For the text-containing cell, return its midpoint in [X, Y] coordinate format. 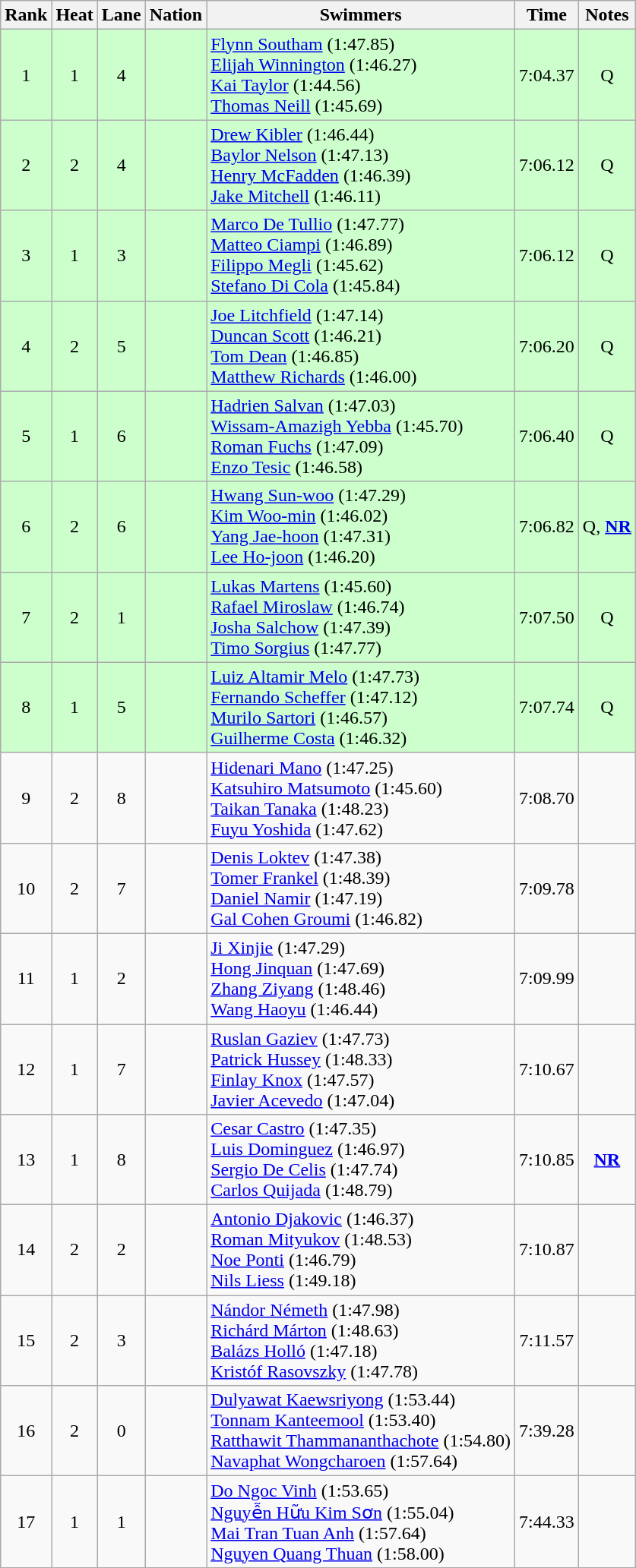
13 [26, 1160]
17 [26, 1522]
7:11.57 [547, 1341]
NR [606, 1160]
7:04.37 [547, 74]
16 [26, 1431]
7:10.85 [547, 1160]
10 [26, 888]
14 [26, 1250]
Luiz Altamir Melo (1:47.73)Fernando Scheffer (1:47.12)Murilo Sartori (1:46.57)Guilherme Costa (1:46.32) [361, 708]
Time [547, 15]
Dulyawat Kaewsriyong (1:53.44)Tonnam Kanteemool (1:53.40)Ratthawit Thammananthachote (1:54.80) Navaphat Wongcharoen (1:57.64) [361, 1431]
Ruslan Gaziev (1:47.73)Patrick Hussey (1:48.33)Finlay Knox (1:47.57)Javier Acevedo (1:47.04) [361, 1069]
7:10.87 [547, 1250]
Nándor Németh (1:47.98)Richárd Márton (1:48.63)Balázs Holló (1:47.18)Kristóf Rasovszky (1:47.78) [361, 1341]
Hidenari Mano (1:47.25)Katsuhiro Matsumoto (1:45.60)Taikan Tanaka (1:48.23)Fuyu Yoshida (1:47.62) [361, 797]
Lane [122, 15]
9 [26, 797]
15 [26, 1341]
7:06.40 [547, 436]
Nation [176, 15]
Q, NR [606, 527]
Cesar Castro (1:47.35)Luis Dominguez (1:46.97)Sergio De Celis (1:47.74)Carlos Quijada (1:48.79) [361, 1160]
7:44.33 [547, 1522]
11 [26, 978]
7:06.20 [547, 346]
Denis Loktev (1:47.38)Tomer Frankel (1:48.39)Daniel Namir (1:47.19)Gal Cohen Groumi (1:46.82) [361, 888]
7:09.78 [547, 888]
7:06.82 [547, 527]
Rank [26, 15]
Flynn Southam (1:47.85)Elijah Winnington (1:46.27)Kai Taylor (1:44.56)Thomas Neill (1:45.69) [361, 74]
Heat [74, 15]
Lukas Martens (1:45.60)Rafael Miroslaw (1:46.74)Josha Salchow (1:47.39)Timo Sorgius (1:47.77) [361, 617]
7:07.74 [547, 708]
Antonio Djakovic (1:46.37)Roman Mityukov (1:48.53)Noe Ponti (1:46.79)Nils Liess (1:49.18) [361, 1250]
7:39.28 [547, 1431]
Hadrien Salvan (1:47.03)Wissam-Amazigh Yebba (1:45.70)Roman Fuchs (1:47.09)Enzo Tesic (1:46.58) [361, 436]
Notes [606, 15]
Do Ngoc Vinh (1:53.65)Nguyễn Hữu Kim Sơn (1:55.04)Mai Tran Tuan Anh (1:57.64)Nguyen Quang Thuan (1:58.00) [361, 1522]
7:10.67 [547, 1069]
7:09.99 [547, 978]
Swimmers [361, 15]
Ji Xinjie (1:47.29)Hong Jinquan (1:47.69)Zhang Ziyang (1:48.46)Wang Haoyu (1:46.44) [361, 978]
7:08.70 [547, 797]
Drew Kibler (1:46.44)Baylor Nelson (1:47.13)Henry McFadden (1:46.39)Jake Mitchell (1:46.11) [361, 166]
12 [26, 1069]
Joe Litchfield (1:47.14)Duncan Scott (1:46.21)Tom Dean (1:46.85)Matthew Richards (1:46.00) [361, 346]
7:07.50 [547, 617]
0 [122, 1431]
Hwang Sun-woo (1:47.29)Kim Woo-min (1:46.02)Yang Jae-hoon (1:47.31)Lee Ho-joon (1:46.20) [361, 527]
Marco De Tullio (1:47.77)Matteo Ciampi (1:46.89)Filippo Megli (1:45.62)Stefano Di Cola (1:45.84) [361, 255]
